Determine the [x, y] coordinate at the center of the cell enclosing the given text.  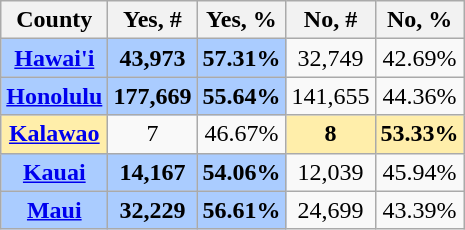
No, % [420, 20]
45.94% [420, 172]
53.33% [420, 134]
32,749 [330, 58]
57.31% [242, 58]
Maui [54, 210]
7 [152, 134]
44.36% [420, 96]
32,229 [152, 210]
County [54, 20]
Yes, # [152, 20]
No, # [330, 20]
Kauai [54, 172]
43.39% [420, 210]
54.06% [242, 172]
46.67% [242, 134]
Yes, % [242, 20]
43,973 [152, 58]
8 [330, 134]
177,669 [152, 96]
14,167 [152, 172]
56.61% [242, 210]
Kalawao [54, 134]
55.64% [242, 96]
42.69% [420, 58]
Hawai'i [54, 58]
12,039 [330, 172]
141,655 [330, 96]
Honolulu [54, 96]
24,699 [330, 210]
